Provide the [x, y] coordinate of the cell's center where the given text is located.  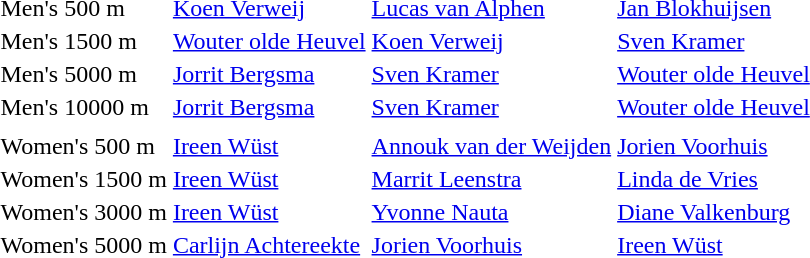
Koen Verweij [492, 41]
Wouter olde Heuvel [269, 41]
Annouk van der Weijden [492, 146]
Yvonne Nauta [492, 212]
Marrit Leenstra [492, 179]
